Find where the given text appears and provide that cell's center as [x, y] coordinate. 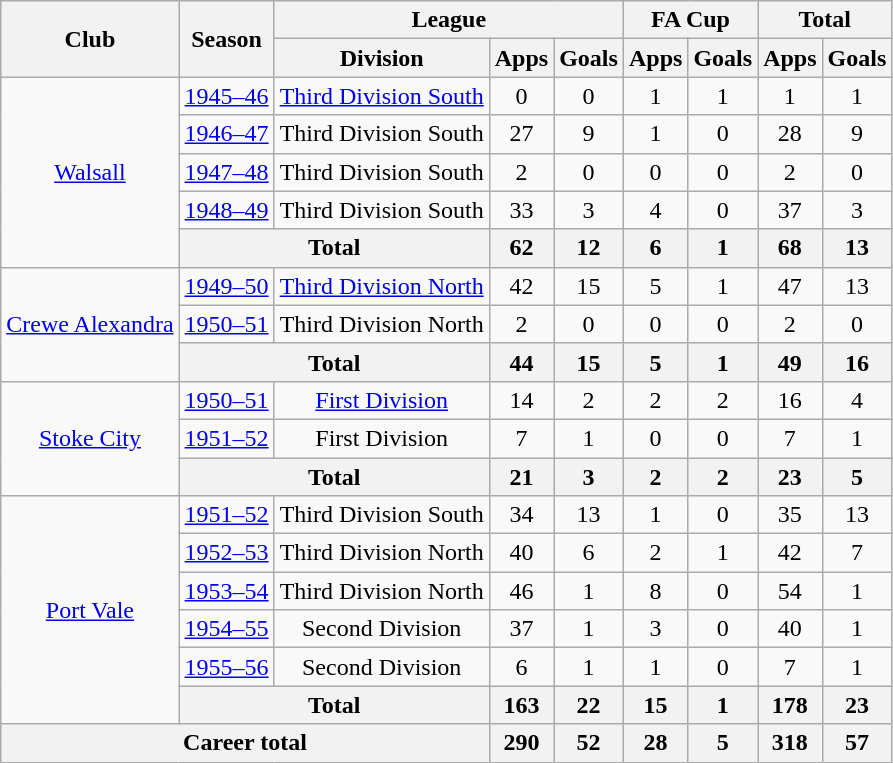
57 [857, 743]
FA Cup [690, 20]
Club [90, 39]
34 [521, 515]
318 [790, 743]
1952–53 [226, 553]
49 [790, 362]
52 [589, 743]
1947–48 [226, 172]
1949–50 [226, 286]
35 [790, 515]
Crewe Alexandra [90, 324]
27 [521, 134]
1948–49 [226, 210]
8 [655, 591]
1954–55 [226, 629]
Career total [245, 743]
12 [589, 248]
21 [521, 477]
54 [790, 591]
22 [589, 705]
33 [521, 210]
290 [521, 743]
1946–47 [226, 134]
68 [790, 248]
Port Vale [90, 610]
Season [226, 39]
46 [521, 591]
League [448, 20]
1945–46 [226, 96]
14 [521, 400]
44 [521, 362]
Stoke City [90, 438]
178 [790, 705]
1953–54 [226, 591]
Division [382, 58]
1955–56 [226, 667]
62 [521, 248]
47 [790, 286]
163 [521, 705]
Walsall [90, 172]
